Pinpoint the cell where the given text exists, returning its [X, Y] midpoint coordinate. 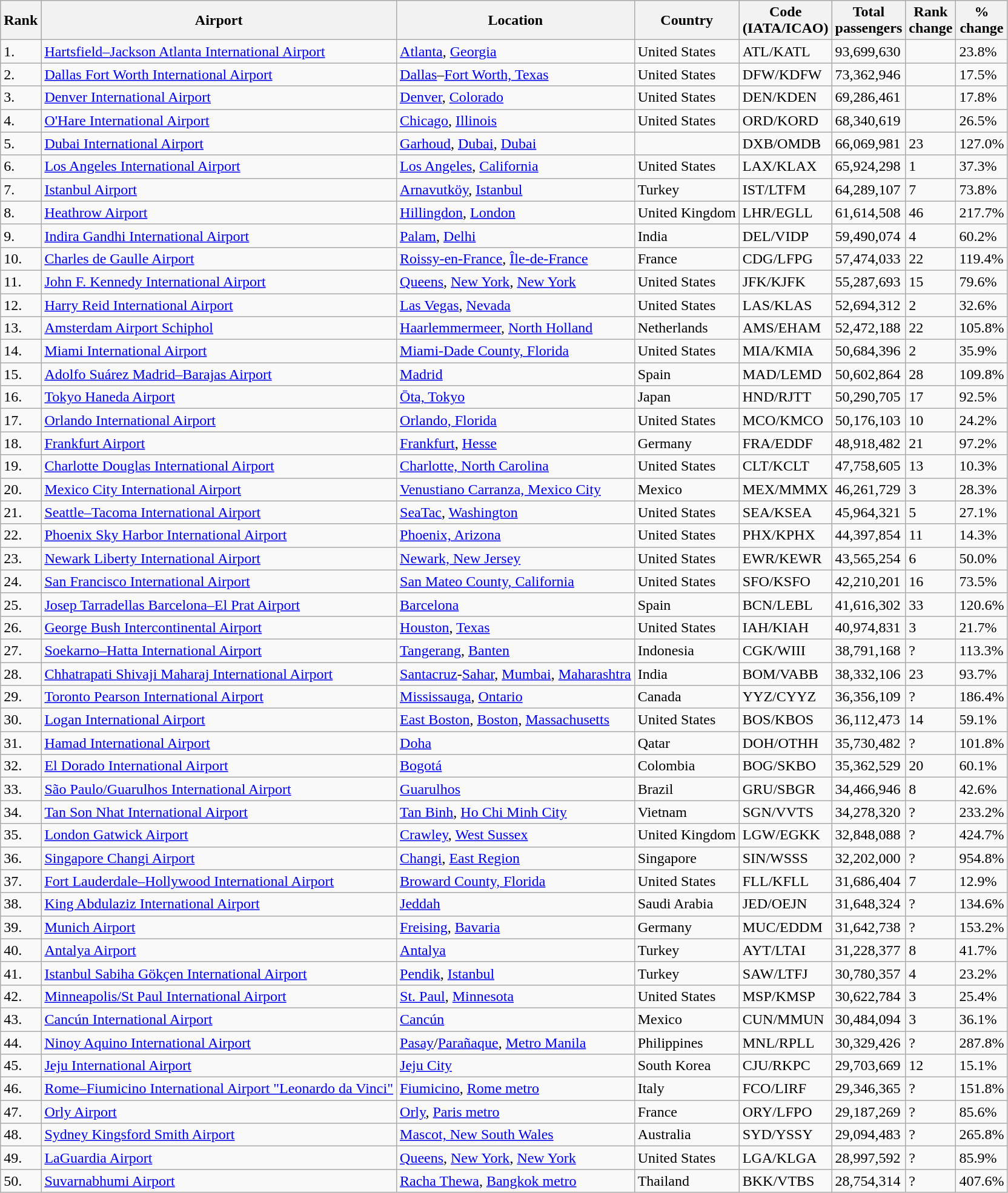
SAW/LTFJ [785, 973]
8. [21, 213]
LaGuardia Airport [219, 1158]
BCN/LEBL [785, 604]
Venustiano Carranza, Mexico City [516, 489]
25. [21, 604]
Antalya Airport [219, 950]
Hartsfield–Jackson Atlanta International Airport [219, 51]
30. [21, 720]
Charles de Gaulle Airport [219, 259]
26. [21, 627]
Broward County, Florida [516, 881]
LHR/EGLL [785, 213]
61,614,508 [869, 213]
17 [930, 397]
73.8% [981, 190]
Antalya [516, 950]
Cancún International Airport [219, 1019]
Garhoud, Dubai, Dubai [516, 144]
San Francisco International Airport [219, 581]
Toronto Pearson International Airport [219, 697]
Airport [219, 21]
Istanbul Sabiha Gökçen International Airport [219, 973]
424.7% [981, 835]
43,565,254 [869, 558]
Phoenix Sky Harbor International Airport [219, 535]
17. [21, 420]
46,261,729 [869, 489]
29,703,669 [869, 1066]
35,730,482 [869, 743]
48,918,482 [869, 443]
ORD/KORD [785, 121]
33 [930, 604]
Totalpassengers [869, 21]
36. [21, 858]
134.6% [981, 904]
73,362,946 [869, 74]
JED/OEJN [785, 904]
CJU/RKPC [785, 1066]
Crawley, West Sussex [516, 835]
42. [21, 996]
LGA/KLGA [785, 1158]
MCO/KMCO [785, 420]
BKK/VTBS [785, 1181]
85.6% [981, 1112]
44. [21, 1042]
265.8% [981, 1135]
Amsterdam Airport Schiphol [219, 328]
South Korea [687, 1066]
17.5% [981, 74]
LGW/EGKK [785, 835]
35.9% [981, 351]
28.3% [981, 489]
20. [21, 489]
Fiumicino, Rome metro [516, 1089]
Tan Son Nhat International Airport [219, 812]
38. [21, 904]
27. [21, 650]
23. [21, 558]
151.8% [981, 1089]
2. [21, 74]
85.9% [981, 1158]
29. [21, 697]
24.2% [981, 420]
29,346,365 [869, 1089]
41. [21, 973]
42.6% [981, 789]
50,176,103 [869, 420]
Philippines [687, 1042]
Minneapolis/St Paul International Airport [219, 996]
SYD/YSSY [785, 1135]
93,699,630 [869, 51]
Jeju City [516, 1066]
Guarulhos [516, 789]
40,974,831 [869, 627]
Adolfo Suárez Madrid–Barajas Airport [219, 374]
CLT/KCLT [785, 466]
Denver, Colorado [516, 97]
SIN/WSSS [785, 858]
Hamad International Airport [219, 743]
113.3% [981, 650]
16. [21, 397]
10.3% [981, 466]
36.1% [981, 1019]
Arnavutköy, Istanbul [516, 190]
12. [21, 305]
EWR/KEWR [785, 558]
Rankchange [930, 21]
Dallas–Fort Worth, Texas [516, 74]
109.8% [981, 374]
5 [930, 512]
Cancún [516, 1019]
48. [21, 1135]
127.0% [981, 144]
40. [21, 950]
10 [930, 420]
45. [21, 1066]
43. [21, 1019]
Chicago, Illinois [516, 121]
ORY/LFPO [785, 1112]
Heathrow Airport [219, 213]
SGN/VVTS [785, 812]
O'Hare International Airport [219, 121]
28. [21, 674]
92.5% [981, 397]
El Dorado International Airport [219, 766]
CUN/MMUN [785, 1019]
Pasay/Parañaque, Metro Manila [516, 1042]
Las Vegas, Nevada [516, 305]
Phoenix, Arizona [516, 535]
Suvarnabhumi Airport [219, 1181]
12.9% [981, 881]
50,602,864 [869, 374]
Houston, Texas [516, 627]
Doha [516, 743]
Qatar [687, 743]
24. [21, 581]
50. [21, 1181]
64,289,107 [869, 190]
Logan International Airport [219, 720]
SFO/KSFO [785, 581]
66,069,981 [869, 144]
Santacruz-Sahar, Mumbai, Maharashtra [516, 674]
42,210,201 [869, 581]
52,472,188 [869, 328]
MUC/EDDM [785, 927]
50.0% [981, 558]
30,484,094 [869, 1019]
29,187,269 [869, 1112]
Mascot, New South Wales [516, 1135]
Los Angeles, California [516, 167]
St. Paul, Minnesota [516, 996]
13. [21, 328]
15. [21, 374]
Dallas Fort Worth International Airport [219, 74]
45,964,321 [869, 512]
30,780,357 [869, 973]
6 [930, 558]
47,758,605 [869, 466]
Singapore [687, 858]
Indira Gandhi International Airport [219, 236]
MEX/MMMX [785, 489]
%change [981, 21]
14.3% [981, 535]
28 [930, 374]
BOM/VABB [785, 674]
Rank [21, 21]
32. [21, 766]
11 [930, 535]
IAH/KIAH [785, 627]
93.7% [981, 674]
59,490,074 [869, 236]
31,228,377 [869, 950]
60.2% [981, 236]
26.5% [981, 121]
Australia [687, 1135]
217.7% [981, 213]
São Paulo/Guarulhos International Airport [219, 789]
46 [930, 213]
73.5% [981, 581]
Frankfurt, Hesse [516, 443]
Miami International Airport [219, 351]
AYT/LTAI [785, 950]
41.7% [981, 950]
Jeddah [516, 904]
28,997,592 [869, 1158]
London Gatwick Airport [219, 835]
33. [21, 789]
52,694,312 [869, 305]
407.6% [981, 1181]
36,112,473 [869, 720]
23.8% [981, 51]
San Mateo County, California [516, 581]
Atlanta, Georgia [516, 51]
34,278,320 [869, 812]
65,924,298 [869, 167]
55,287,693 [869, 282]
21 [930, 443]
34,466,946 [869, 789]
YYZ/CYYZ [785, 697]
954.8% [981, 858]
31,686,404 [869, 881]
IST/LTFM [785, 190]
Orly Airport [219, 1112]
Munich Airport [219, 927]
Barcelona [516, 604]
Hillingdon, London [516, 213]
Country [687, 21]
31,642,738 [869, 927]
ATL/KATL [785, 51]
John F. Kennedy International Airport [219, 282]
Canada [687, 697]
16 [930, 581]
Mexico City International Airport [219, 489]
60.1% [981, 766]
Denver International Airport [219, 97]
29,094,483 [869, 1135]
DOH/OTHH [785, 743]
4. [21, 121]
7. [21, 190]
1 [930, 167]
38,791,168 [869, 650]
George Bush Intercontinental Airport [219, 627]
Palam, Delhi [516, 236]
233.2% [981, 812]
5. [21, 144]
32,848,088 [869, 835]
31. [21, 743]
PHX/KPHX [785, 535]
39. [21, 927]
AMS/EHAM [785, 328]
18. [21, 443]
Miami-Dade County, Florida [516, 351]
Colombia [687, 766]
Racha Thewa, Bangkok metro [516, 1181]
14 [930, 720]
14. [21, 351]
Orlando, Florida [516, 420]
SeaTac, Washington [516, 512]
153.2% [981, 927]
Changi, East Region [516, 858]
Italy [687, 1089]
19. [21, 466]
Bogotá [516, 766]
Charlotte, North Carolina [516, 466]
Indonesia [687, 650]
10. [21, 259]
119.4% [981, 259]
21.7% [981, 627]
Jeju International Airport [219, 1066]
Mississauga, Ontario [516, 697]
Newark Liberty International Airport [219, 558]
MNL/RPLL [785, 1042]
Orly, Paris metro [516, 1112]
JFK/KJFK [785, 282]
MAD/LEMD [785, 374]
DFW/KDFW [785, 74]
34. [21, 812]
Soekarno–Hatta International Airport [219, 650]
35,362,529 [869, 766]
32,202,000 [869, 858]
Haarlemmermeer, North Holland [516, 328]
BOS/KBOS [785, 720]
69,286,461 [869, 97]
13 [930, 466]
37.3% [981, 167]
79.6% [981, 282]
Tokyo Haneda Airport [219, 397]
DXB/OMDB [785, 144]
Rome–Fiumicino International Airport "Leonardo da Vinci" [219, 1089]
Sydney Kingsford Smith Airport [219, 1135]
49. [21, 1158]
41,616,302 [869, 604]
Harry Reid International Airport [219, 305]
Location [516, 21]
105.8% [981, 328]
Vietnam [687, 812]
Tangerang, Banten [516, 650]
22. [21, 535]
Tan Binh, Ho Chi Minh City [516, 812]
186.4% [981, 697]
27.1% [981, 512]
East Boston, Boston, Massachusetts [516, 720]
Fort Lauderdale–Hollywood International Airport [219, 881]
32.6% [981, 305]
17.8% [981, 97]
1. [21, 51]
23.2% [981, 973]
DEN/KDEN [785, 97]
LAX/KLAX [785, 167]
Japan [687, 397]
20 [930, 766]
King Abdulaziz International Airport [219, 904]
287.8% [981, 1042]
Seattle–Tacoma International Airport [219, 512]
44,397,854 [869, 535]
MSP/KMSP [785, 996]
Roissy-en-France, Île-de-France [516, 259]
BOG/SKBO [785, 766]
15.1% [981, 1066]
59.1% [981, 720]
15 [930, 282]
46. [21, 1089]
Josep Tarradellas Barcelona–El Prat Airport [219, 604]
57,474,033 [869, 259]
Frankfurt Airport [219, 443]
21. [21, 512]
37. [21, 881]
31,648,324 [869, 904]
Newark, New Jersey [516, 558]
3. [21, 97]
SEA/KSEA [785, 512]
25.4% [981, 996]
Pendik, Istanbul [516, 973]
12 [930, 1066]
35. [21, 835]
Singapore Changi Airport [219, 858]
Netherlands [687, 328]
47. [21, 1112]
101.8% [981, 743]
MIA/KMIA [785, 351]
Ōta, Tokyo [516, 397]
DEL/VIDP [785, 236]
Saudi Arabia [687, 904]
30,622,784 [869, 996]
HND/RJTT [785, 397]
68,340,619 [869, 121]
LAS/KLAS [785, 305]
50,684,396 [869, 351]
Istanbul Airport [219, 190]
FRA/EDDF [785, 443]
9. [21, 236]
FLL/KFLL [785, 881]
FCO/LIRF [785, 1089]
CDG/LFPG [785, 259]
11. [21, 282]
Charlotte Douglas International Airport [219, 466]
Chhatrapati Shivaji Maharaj International Airport [219, 674]
Brazil [687, 789]
CGK/WIII [785, 650]
Thailand [687, 1181]
Dubai International Airport [219, 144]
Code(IATA/ICAO) [785, 21]
36,356,109 [869, 697]
6. [21, 167]
Freising, Bavaria [516, 927]
GRU/SBGR [785, 789]
28,754,314 [869, 1181]
Los Angeles International Airport [219, 167]
Orlando International Airport [219, 420]
30,329,426 [869, 1042]
38,332,106 [869, 674]
50,290,705 [869, 397]
120.6% [981, 604]
Madrid [516, 374]
Ninoy Aquino International Airport [219, 1042]
97.2% [981, 443]
